For the text-containing cell, return its midpoint in (x, y) coordinate format. 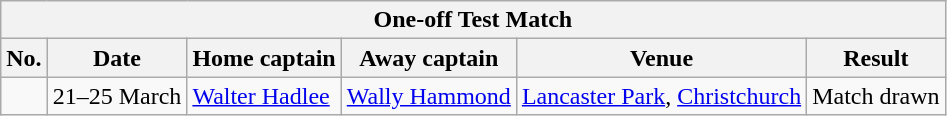
21–25 March (117, 96)
Match drawn (876, 96)
Home captain (264, 58)
Away captain (428, 58)
Lancaster Park, Christchurch (661, 96)
Result (876, 58)
One-off Test Match (473, 20)
Wally Hammond (428, 96)
No. (24, 58)
Walter Hadlee (264, 96)
Date (117, 58)
Venue (661, 58)
